Return the [x, y] coordinate for the center point of the cell that contains the specified text.  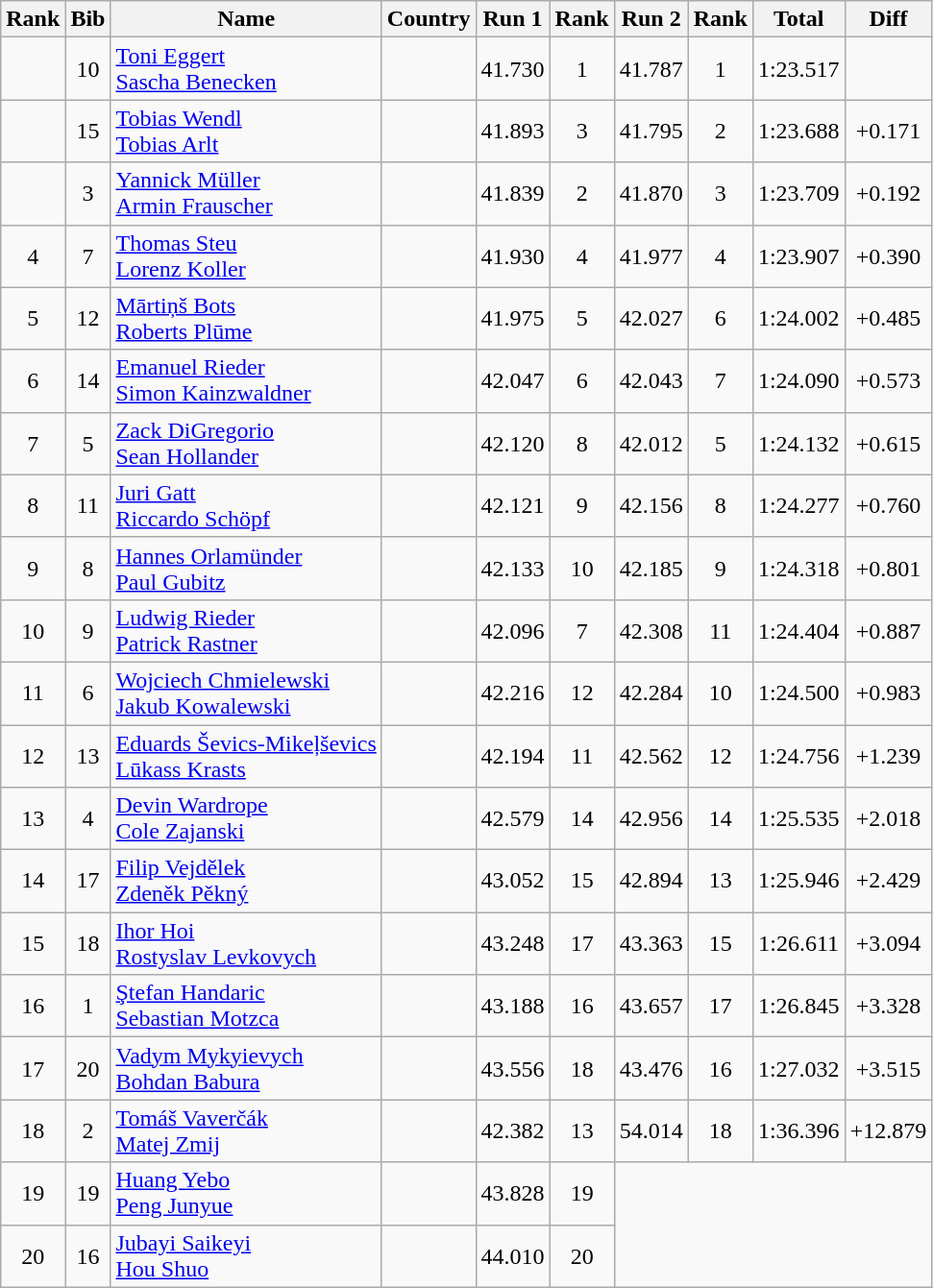
Mārtiņš BotsRoberts Plūme [246, 319]
1:24.404 [798, 630]
43.556 [513, 1068]
Run 2 [651, 19]
42.894 [651, 882]
1:23.688 [798, 131]
+3.094 [888, 943]
42.012 [651, 444]
Ihor HoiRostyslav Levkovych [246, 943]
42.185 [651, 569]
1:24.132 [798, 444]
1:23.517 [798, 69]
42.216 [513, 693]
42.284 [651, 693]
43.657 [651, 1007]
42.027 [651, 319]
Total [798, 19]
Toni EggertSascha Benecken [246, 69]
42.047 [513, 380]
1:24.277 [798, 505]
+0.171 [888, 131]
42.133 [513, 569]
42.382 [513, 1131]
42.562 [651, 755]
43.052 [513, 882]
1:24.318 [798, 569]
+0.615 [888, 444]
+0.801 [888, 569]
Tomáš VaverčákMatej Zmij [246, 1131]
41.975 [513, 319]
+1.239 [888, 755]
Wojciech ChmielewskiJakub Kowalewski [246, 693]
+3.515 [888, 1068]
41.930 [513, 255]
42.956 [651, 818]
Huang YeboPeng Junyue [246, 1193]
1:26.611 [798, 943]
1:27.032 [798, 1068]
Devin WardropeCole Zajanski [246, 818]
+0.485 [888, 319]
43.476 [651, 1068]
1:25.535 [798, 818]
Country [429, 19]
43.828 [513, 1193]
+0.192 [888, 194]
Yannick MüllerArmin Frauscher [246, 194]
42.120 [513, 444]
Name [246, 19]
41.787 [651, 69]
1:23.709 [798, 194]
41.870 [651, 194]
Ludwig RiederPatrick Rastner [246, 630]
+0.760 [888, 505]
Vadym MykyievychBohdan Babura [246, 1068]
Bib [88, 19]
44.010 [513, 1256]
42.043 [651, 380]
42.579 [513, 818]
41.795 [651, 131]
Hannes OrlamünderPaul Gubitz [246, 569]
Juri GattRiccardo Schöpf [246, 505]
1:24.090 [798, 380]
42.156 [651, 505]
42.308 [651, 630]
+0.390 [888, 255]
42.194 [513, 755]
54.014 [651, 1131]
43.188 [513, 1007]
Jubayi SaikeyiHou Shuo [246, 1256]
Tobias WendlTobias Arlt [246, 131]
42.096 [513, 630]
41.977 [651, 255]
Filip VejdělekZdeněk Pěkný [246, 882]
1:23.907 [798, 255]
1:26.845 [798, 1007]
43.363 [651, 943]
43.248 [513, 943]
+0.573 [888, 380]
Eduards Ševics-MikeļševicsLūkass Krasts [246, 755]
1:24.500 [798, 693]
Ştefan HandaricSebastian Motzca [246, 1007]
+0.887 [888, 630]
+2.429 [888, 882]
42.121 [513, 505]
1:25.946 [798, 882]
+2.018 [888, 818]
+3.328 [888, 1007]
Run 1 [513, 19]
Thomas SteuLorenz Koller [246, 255]
1:24.756 [798, 755]
41.839 [513, 194]
Emanuel RiederSimon Kainzwaldner [246, 380]
Zack DiGregorioSean Hollander [246, 444]
Diff [888, 19]
41.730 [513, 69]
+12.879 [888, 1131]
1:24.002 [798, 319]
+0.983 [888, 693]
41.893 [513, 131]
1:36.396 [798, 1131]
